Output the [x, y] coordinate of the center of the cell containing the given text.  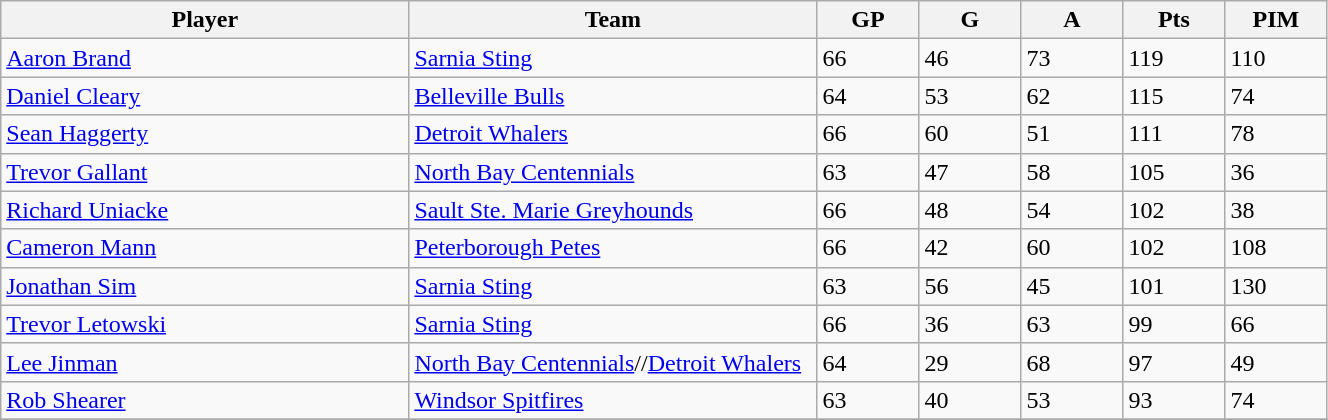
54 [1072, 210]
North Bay Centennials//Detroit Whalers [613, 362]
62 [1072, 96]
Peterborough Petes [613, 248]
PIM [1276, 20]
56 [970, 286]
Daniel Cleary [205, 96]
110 [1276, 58]
Sault Ste. Marie Greyhounds [613, 210]
Windsor Spitfires [613, 400]
105 [1174, 172]
101 [1174, 286]
49 [1276, 362]
97 [1174, 362]
130 [1276, 286]
93 [1174, 400]
115 [1174, 96]
GP [868, 20]
38 [1276, 210]
North Bay Centennials [613, 172]
Jonathan Sim [205, 286]
58 [1072, 172]
Cameron Mann [205, 248]
Pts [1174, 20]
Rob Shearer [205, 400]
29 [970, 362]
73 [1072, 58]
Belleville Bulls [613, 96]
68 [1072, 362]
Team [613, 20]
51 [1072, 134]
Richard Uniacke [205, 210]
47 [970, 172]
Trevor Gallant [205, 172]
Aaron Brand [205, 58]
Player [205, 20]
40 [970, 400]
G [970, 20]
46 [970, 58]
42 [970, 248]
45 [1072, 286]
Sean Haggerty [205, 134]
Lee Jinman [205, 362]
Trevor Letowski [205, 324]
108 [1276, 248]
78 [1276, 134]
48 [970, 210]
A [1072, 20]
99 [1174, 324]
119 [1174, 58]
111 [1174, 134]
Detroit Whalers [613, 134]
